Return [X, Y] of the center of cell containing provided text 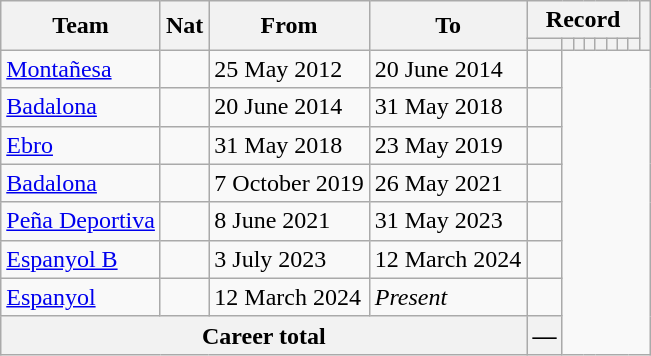
Espanyol B [81, 259]
Record [583, 20]
25 May 2012 [289, 69]
31 May 2023 [448, 221]
Team [81, 26]
Career total [264, 335]
3 July 2023 [289, 259]
Present [448, 297]
— [544, 335]
26 May 2021 [448, 183]
To [448, 26]
Peña Deportiva [81, 221]
7 October 2019 [289, 183]
Ebro [81, 145]
8 June 2021 [289, 221]
Espanyol [81, 297]
Montañesa [81, 69]
From [289, 26]
23 May 2019 [448, 145]
Nat [184, 26]
